Locate the cell with the specified text and output its [X, Y] center coordinate. 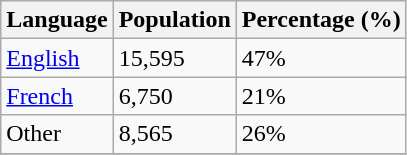
15,595 [174, 58]
Other [57, 134]
6,750 [174, 96]
French [57, 96]
21% [321, 96]
26% [321, 134]
8,565 [174, 134]
Percentage (%) [321, 20]
Population [174, 20]
Language [57, 20]
English [57, 58]
47% [321, 58]
